Extract the [x, y] coordinate from the center of the cell holding the provided text.  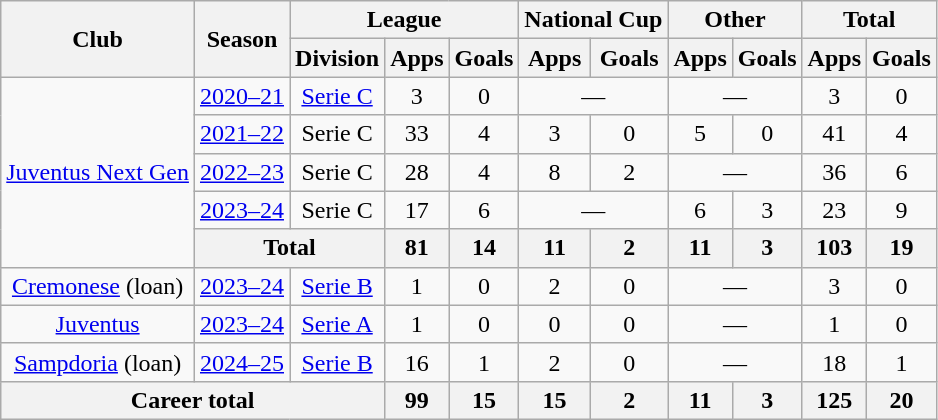
Serie A [338, 324]
9 [902, 210]
Juventus [98, 324]
Career total [193, 400]
National Cup [594, 20]
103 [834, 248]
16 [417, 362]
20 [902, 400]
Cremonese (loan) [98, 286]
18 [834, 362]
19 [902, 248]
5 [700, 134]
League [404, 20]
2024–25 [242, 362]
23 [834, 210]
8 [555, 172]
17 [417, 210]
14 [484, 248]
2022–23 [242, 172]
81 [417, 248]
28 [417, 172]
Juventus Next Gen [98, 172]
Season [242, 39]
99 [417, 400]
Division [338, 58]
Club [98, 39]
41 [834, 134]
2020–21 [242, 96]
Other [735, 20]
33 [417, 134]
36 [834, 172]
2021–22 [242, 134]
125 [834, 400]
Sampdoria (loan) [98, 362]
